Output the [x, y] coordinate of the center of the cell containing the given text.  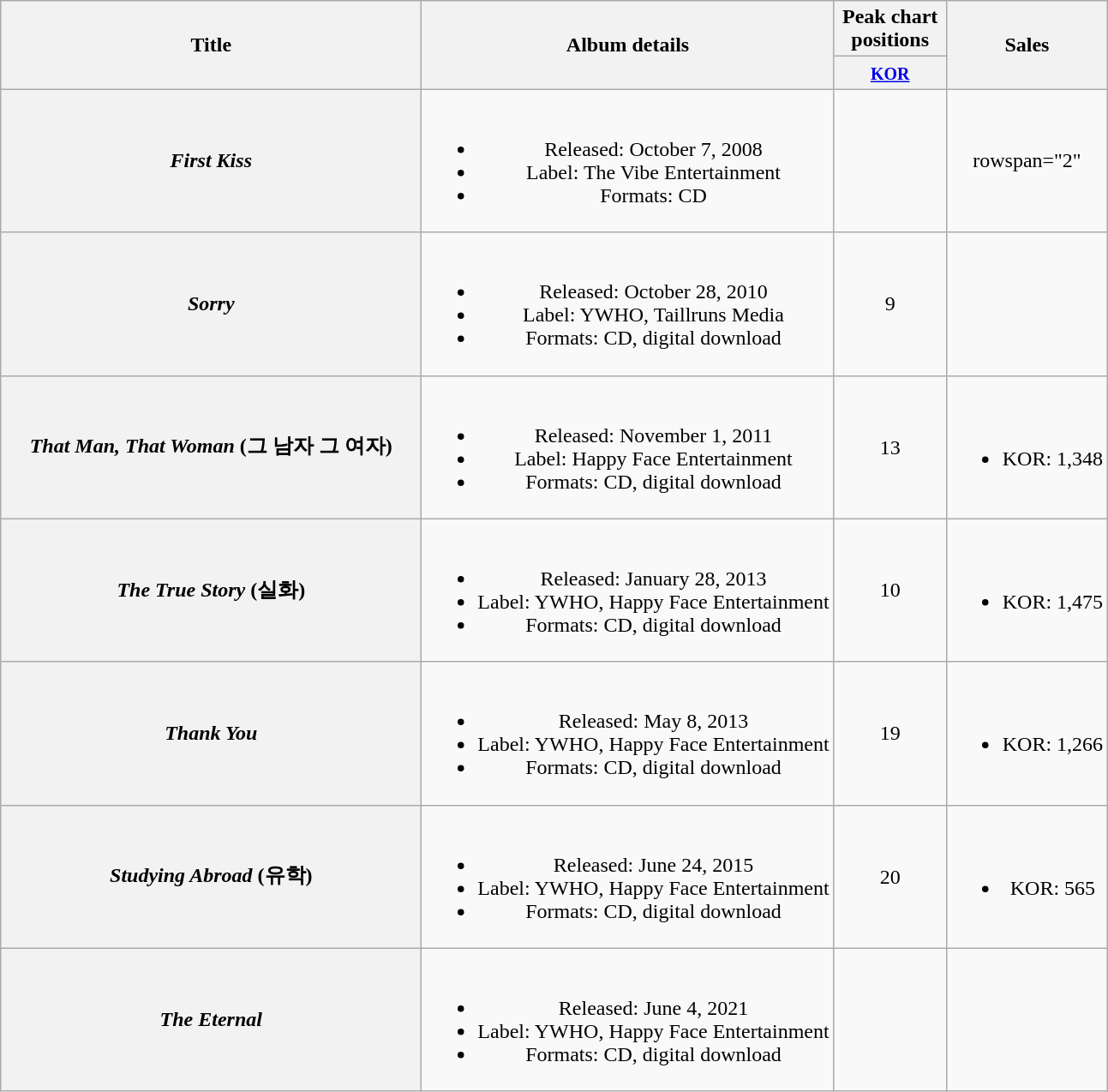
Sorry [211, 303]
Released: October 7, 2008Label: The Vibe EntertainmentFormats: CD [627, 161]
That Man, That Woman (그 남자 그 여자) [211, 447]
Sales [1027, 45]
Released: January 28, 2013Label: YWHO, Happy Face EntertainmentFormats: CD, digital download [627, 590]
9 [889, 303]
Thank You [211, 734]
10 [889, 590]
The Eternal [211, 1020]
rowspan="2" [1027, 161]
19 [889, 734]
The True Story (실화) [211, 590]
13 [889, 447]
20 [889, 876]
Released: November 1, 2011Label: Happy Face EntertainmentFormats: CD, digital download [627, 447]
Released: May 8, 2013Label: YWHO, Happy Face EntertainmentFormats: CD, digital download [627, 734]
Peak chart positions [889, 29]
Released: June 24, 2015Label: YWHO, Happy Face EntertainmentFormats: CD, digital download [627, 876]
KOR: 565 [1027, 876]
Studying Abroad (유학) [211, 876]
KOR: 1,475 [1027, 590]
First Kiss [211, 161]
KOR [889, 73]
Released: October 28, 2010Label: YWHO, Taillruns MediaFormats: CD, digital download [627, 303]
Released: June 4, 2021Label: YWHO, Happy Face EntertainmentFormats: CD, digital download [627, 1020]
Title [211, 45]
KOR: 1,266 [1027, 734]
Album details [627, 45]
KOR: 1,348 [1027, 447]
